Determine the [X, Y] coordinate at the center of the cell enclosing the given text.  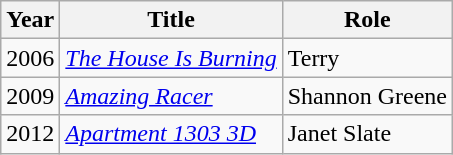
Amazing Racer [171, 96]
Janet Slate [367, 134]
Shannon Greene [367, 96]
2009 [30, 96]
The House Is Burning [171, 58]
2012 [30, 134]
Year [30, 20]
Title [171, 20]
Role [367, 20]
2006 [30, 58]
Apartment 1303 3D [171, 134]
Terry [367, 58]
